Search for the cell housing the specified text and yield its [x, y] center coordinate. 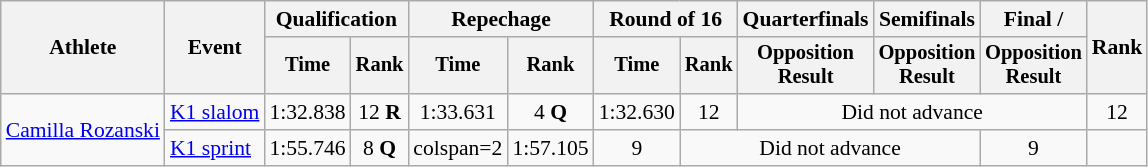
Qualification [336, 19]
Round of 16 [666, 19]
4 Q [550, 112]
K1 slalom [214, 112]
1:57.105 [550, 148]
Final / [1034, 19]
Repechage [500, 19]
1:33.631 [458, 112]
Athlete [83, 48]
Quarterfinals [806, 19]
1:32.630 [637, 112]
Event [214, 48]
colspan=2 [458, 148]
Camilla Rozanski [83, 130]
K1 sprint [214, 148]
1:32.838 [307, 112]
8 Q [380, 148]
12 R [380, 112]
Semifinals [928, 19]
1:55.746 [307, 148]
